Provide the [x, y] coordinate of the cell's center where the given text is located.  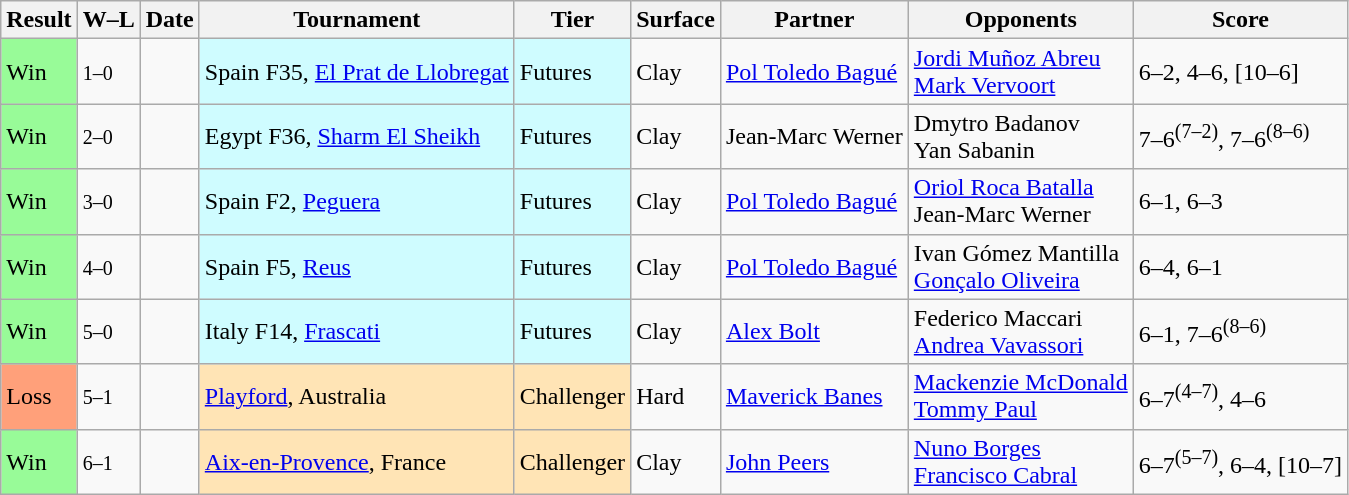
2–0 [108, 136]
Opponents [1020, 20]
Date [170, 20]
Italy F14, Frascati [356, 332]
Loss [39, 396]
Federico Maccari Andrea Vavassori [1020, 332]
Spain F5, Reus [356, 266]
Tier [572, 20]
Maverick Banes [814, 396]
Surface [676, 20]
Spain F2, Peguera [356, 202]
Score [1240, 20]
Hard [676, 396]
Egypt F36, Sharm El Sheikh [356, 136]
Dmytro Badanov Yan Sabanin [1020, 136]
Partner [814, 20]
3–0 [108, 202]
7–6(7–2), 7–6(8–6) [1240, 136]
6–7(5–7), 6–4, [10–7] [1240, 462]
5–0 [108, 332]
Result [39, 20]
Mackenzie McDonald Tommy Paul [1020, 396]
6–1 [108, 462]
6–1, 7–6(8–6) [1240, 332]
Nuno Borges Francisco Cabral [1020, 462]
W–L [108, 20]
1–0 [108, 72]
Playford, Australia [356, 396]
6–1, 6–3 [1240, 202]
6–2, 4–6, [10–6] [1240, 72]
Aix-en-Provence, France [356, 462]
Alex Bolt [814, 332]
6–7(4–7), 4–6 [1240, 396]
Spain F35, El Prat de Llobregat [356, 72]
Ivan Gómez Mantilla Gonçalo Oliveira [1020, 266]
Tournament [356, 20]
5–1 [108, 396]
Jean-Marc Werner [814, 136]
John Peers [814, 462]
6–4, 6–1 [1240, 266]
Jordi Muñoz Abreu Mark Vervoort [1020, 72]
4–0 [108, 266]
Oriol Roca Batalla Jean-Marc Werner [1020, 202]
